From the cell containing the given text, extract its center point as [x, y] coordinate. 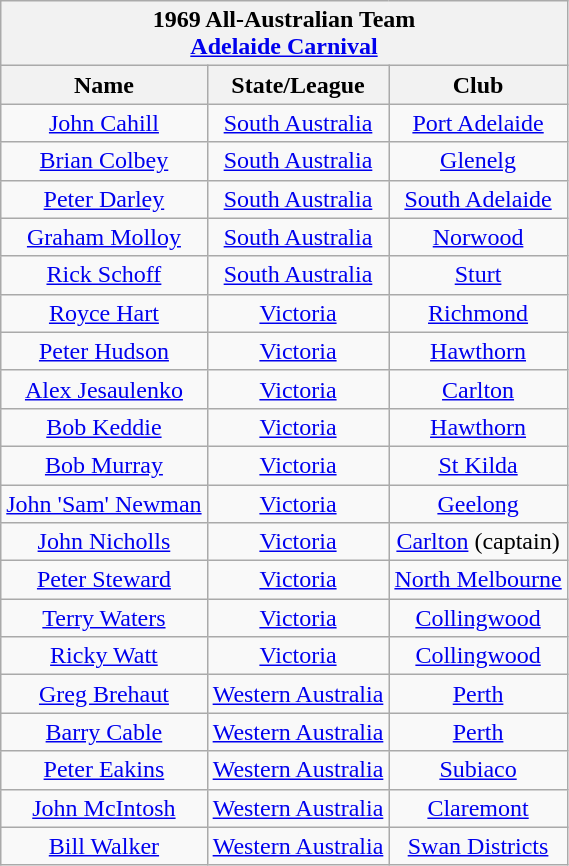
Club [478, 85]
Claremont [478, 808]
Bill Walker [104, 846]
Alex Jesaulenko [104, 389]
Subiaco [478, 770]
Swan Districts [478, 846]
Port Adelaide [478, 123]
Name [104, 85]
Royce Hart [104, 313]
Geelong [478, 503]
Carlton [478, 389]
Peter Darley [104, 199]
Bob Murray [104, 465]
Peter Hudson [104, 351]
1969 All-Australian TeamAdelaide Carnival [284, 34]
Glenelg [478, 161]
South Adelaide [478, 199]
John Cahill [104, 123]
Rick Schoff [104, 275]
Ricky Watt [104, 656]
North Melbourne [478, 580]
Graham Molloy [104, 237]
John McIntosh [104, 808]
Bob Keddie [104, 427]
Terry Waters [104, 618]
Barry Cable [104, 732]
St Kilda [478, 465]
Sturt [478, 275]
Greg Brehaut [104, 694]
Brian Colbey [104, 161]
State/League [298, 85]
Richmond [478, 313]
John 'Sam' Newman [104, 503]
Peter Eakins [104, 770]
Peter Steward [104, 580]
John Nicholls [104, 542]
Norwood [478, 237]
Carlton (captain) [478, 542]
